For the text-containing cell, return its midpoint in (X, Y) coordinate format. 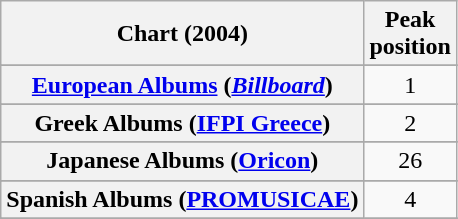
26 (410, 161)
4 (410, 199)
European Albums (Billboard) (182, 85)
Greek Albums (IFPI Greece) (182, 123)
Spanish Albums (PROMUSICAE) (182, 199)
Peakposition (410, 34)
Chart (2004) (182, 34)
Japanese Albums (Oricon) (182, 161)
1 (410, 85)
2 (410, 123)
